Extract the (X, Y) coordinate from the center of the cell holding the provided text.  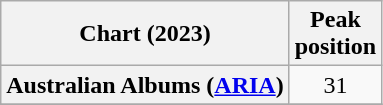
Chart (2023) (145, 34)
Peakposition (335, 34)
31 (335, 85)
Australian Albums (ARIA) (145, 85)
